Capture the cell that displays the provided text and extract its (X, Y) central coordinate. 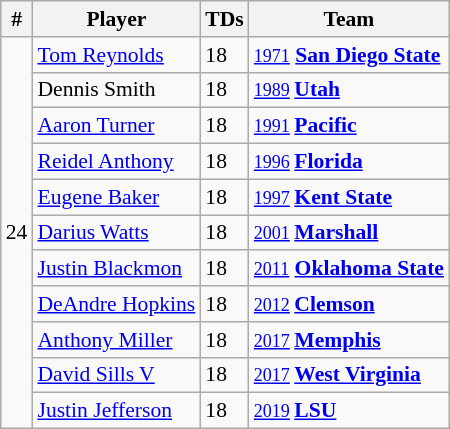
Reidel Anthony (116, 162)
Justin Blackmon (116, 269)
Dennis Smith (116, 90)
1997 Kent State (349, 197)
2001 Marshall (349, 233)
Justin Jefferson (116, 411)
Tom Reynolds (116, 55)
Eugene Baker (116, 197)
1971 San Diego State (349, 55)
2017 West Virginia (349, 375)
2019 LSU (349, 411)
Anthony Miller (116, 340)
2011 Oklahoma State (349, 269)
2017 Memphis (349, 340)
Team (349, 19)
24 (17, 233)
2012 Clemson (349, 304)
Aaron Turner (116, 126)
1989 Utah (349, 90)
DeAndre Hopkins (116, 304)
Darius Watts (116, 233)
1991 Pacific (349, 126)
David Sills V (116, 375)
# (17, 19)
1996 Florida (349, 162)
Player (116, 19)
TDs (224, 19)
